Locate the cell with the specified text and output its (x, y) center coordinate. 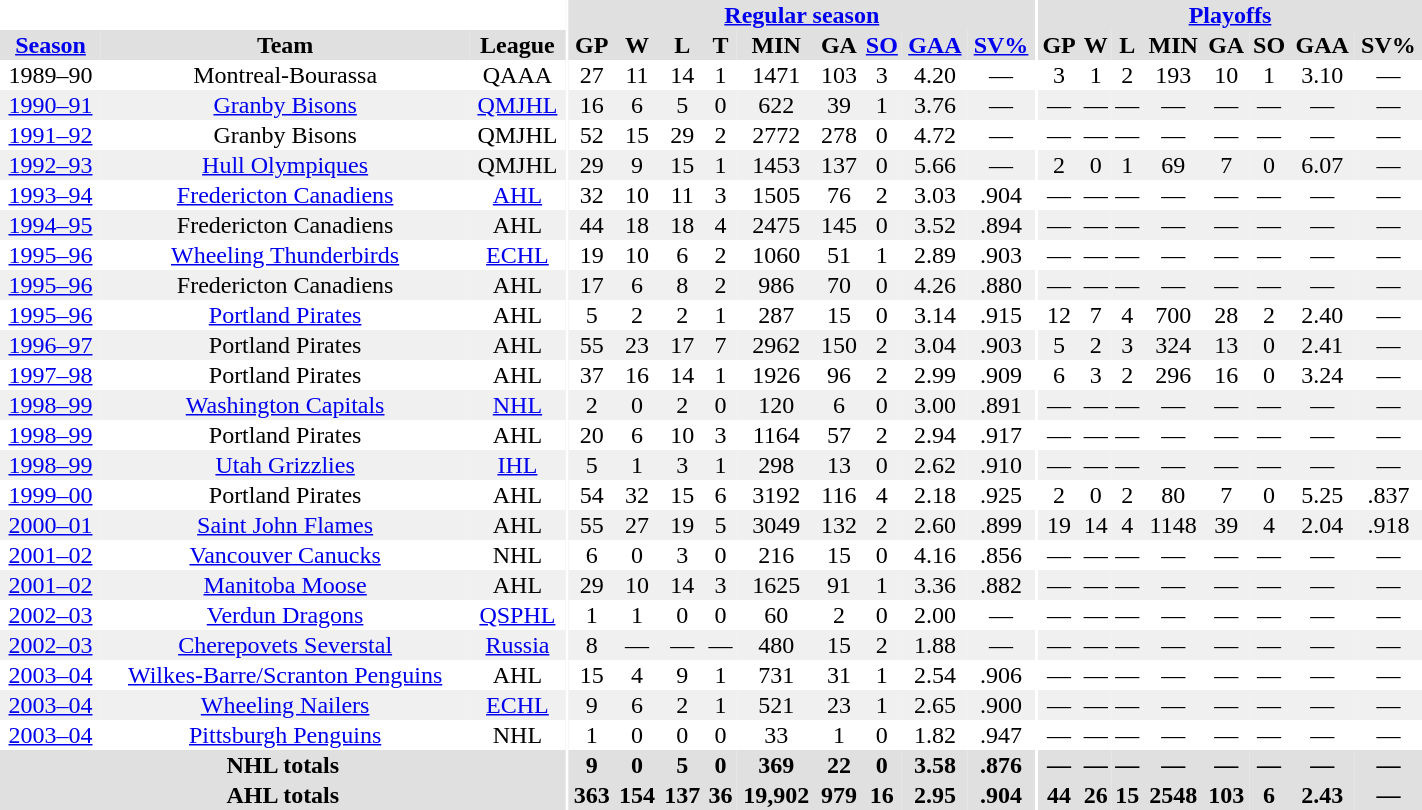
2.40 (1322, 315)
5.66 (934, 165)
.900 (1002, 705)
96 (838, 375)
Wilkes-Barre/Scranton Penguins (285, 675)
Team (285, 45)
AHL totals (283, 795)
.891 (1002, 405)
2.43 (1322, 795)
1.82 (934, 735)
2.89 (934, 255)
2.00 (934, 615)
1148 (1174, 525)
.910 (1002, 465)
28 (1226, 315)
.917 (1002, 435)
20 (592, 435)
1999–00 (50, 495)
Pittsburgh Penguins (285, 735)
4.20 (934, 75)
2.04 (1322, 525)
19,902 (776, 795)
57 (838, 435)
Season (50, 45)
.909 (1002, 375)
Cherepovets Severstal (285, 645)
3.58 (934, 765)
3.04 (934, 345)
3.76 (934, 105)
1926 (776, 375)
33 (776, 735)
.918 (1388, 525)
76 (838, 195)
2.18 (934, 495)
52 (592, 135)
150 (838, 345)
37 (592, 375)
6.07 (1322, 165)
Hull Olympiques (285, 165)
1505 (776, 195)
2.41 (1322, 345)
2000–01 (50, 525)
1.88 (934, 645)
298 (776, 465)
Playoffs (1230, 15)
3.52 (934, 225)
.837 (1388, 495)
Russia (517, 645)
278 (838, 135)
.915 (1002, 315)
.894 (1002, 225)
22 (838, 765)
1990–91 (50, 105)
3049 (776, 525)
.856 (1002, 555)
70 (838, 285)
369 (776, 765)
731 (776, 675)
1993–94 (50, 195)
Wheeling Nailers (285, 705)
120 (776, 405)
2475 (776, 225)
2.94 (934, 435)
.876 (1002, 765)
26 (1096, 795)
1625 (776, 585)
979 (838, 795)
69 (1174, 165)
116 (838, 495)
287 (776, 315)
2.65 (934, 705)
Washington Capitals (285, 405)
T (720, 45)
3.03 (934, 195)
700 (1174, 315)
132 (838, 525)
League (517, 45)
986 (776, 285)
.906 (1002, 675)
2548 (1174, 795)
QAAA (517, 75)
2.60 (934, 525)
154 (636, 795)
3.36 (934, 585)
521 (776, 705)
1996–97 (50, 345)
1991–92 (50, 135)
Montreal-Bourassa (285, 75)
4.72 (934, 135)
Regular season (802, 15)
216 (776, 555)
3.00 (934, 405)
2.95 (934, 795)
.880 (1002, 285)
4.16 (934, 555)
Verdun Dragons (285, 615)
3.10 (1322, 75)
51 (838, 255)
2962 (776, 345)
324 (1174, 345)
.899 (1002, 525)
296 (1174, 375)
Manitoba Moose (285, 585)
1997–98 (50, 375)
Vancouver Canucks (285, 555)
1471 (776, 75)
Wheeling Thunderbirds (285, 255)
QSPHL (517, 615)
2.99 (934, 375)
1060 (776, 255)
91 (838, 585)
1994–95 (50, 225)
.947 (1002, 735)
3.14 (934, 315)
36 (720, 795)
IHL (517, 465)
145 (838, 225)
.925 (1002, 495)
54 (592, 495)
5.25 (1322, 495)
1989–90 (50, 75)
2.54 (934, 675)
1453 (776, 165)
.882 (1002, 585)
60 (776, 615)
363 (592, 795)
480 (776, 645)
NHL totals (283, 765)
622 (776, 105)
Saint John Flames (285, 525)
3192 (776, 495)
2.62 (934, 465)
193 (1174, 75)
1164 (776, 435)
80 (1174, 495)
2772 (776, 135)
12 (1059, 315)
1992–93 (50, 165)
Utah Grizzlies (285, 465)
3.24 (1322, 375)
31 (838, 675)
4.26 (934, 285)
